For the text-containing cell, return its midpoint in [X, Y] coordinate format. 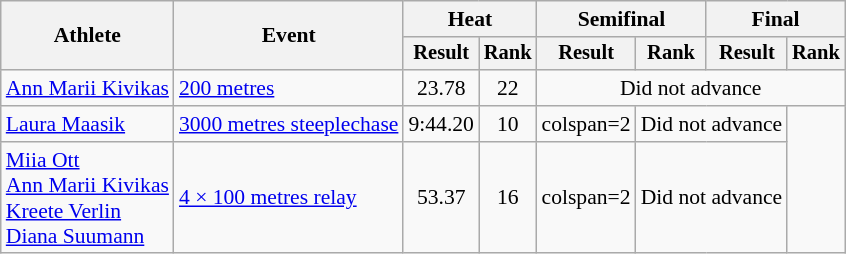
Event [289, 36]
23.78 [440, 88]
Athlete [88, 36]
Heat [470, 19]
3000 metres steeplechase [289, 124]
Semifinal [622, 19]
Miia OttAnn Marii KivikasKreete VerlinDiana Suumann [88, 198]
22 [508, 88]
Ann Marii Kivikas [88, 88]
Final [775, 19]
4 × 100 metres relay [289, 198]
10 [508, 124]
53.37 [440, 198]
16 [508, 198]
200 metres [289, 88]
Laura Maasik [88, 124]
9:44.20 [440, 124]
